Find where the given text appears and provide that cell's center as [x, y] coordinate. 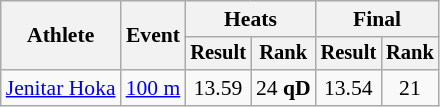
Athlete [61, 36]
Final [378, 19]
24 qD [284, 88]
Jenitar Hoka [61, 88]
13.54 [349, 88]
Heats [250, 19]
Event [154, 36]
21 [410, 88]
13.59 [218, 88]
100 m [154, 88]
